Identify which cell holds the provided text, then report its (x, y) central coordinate. 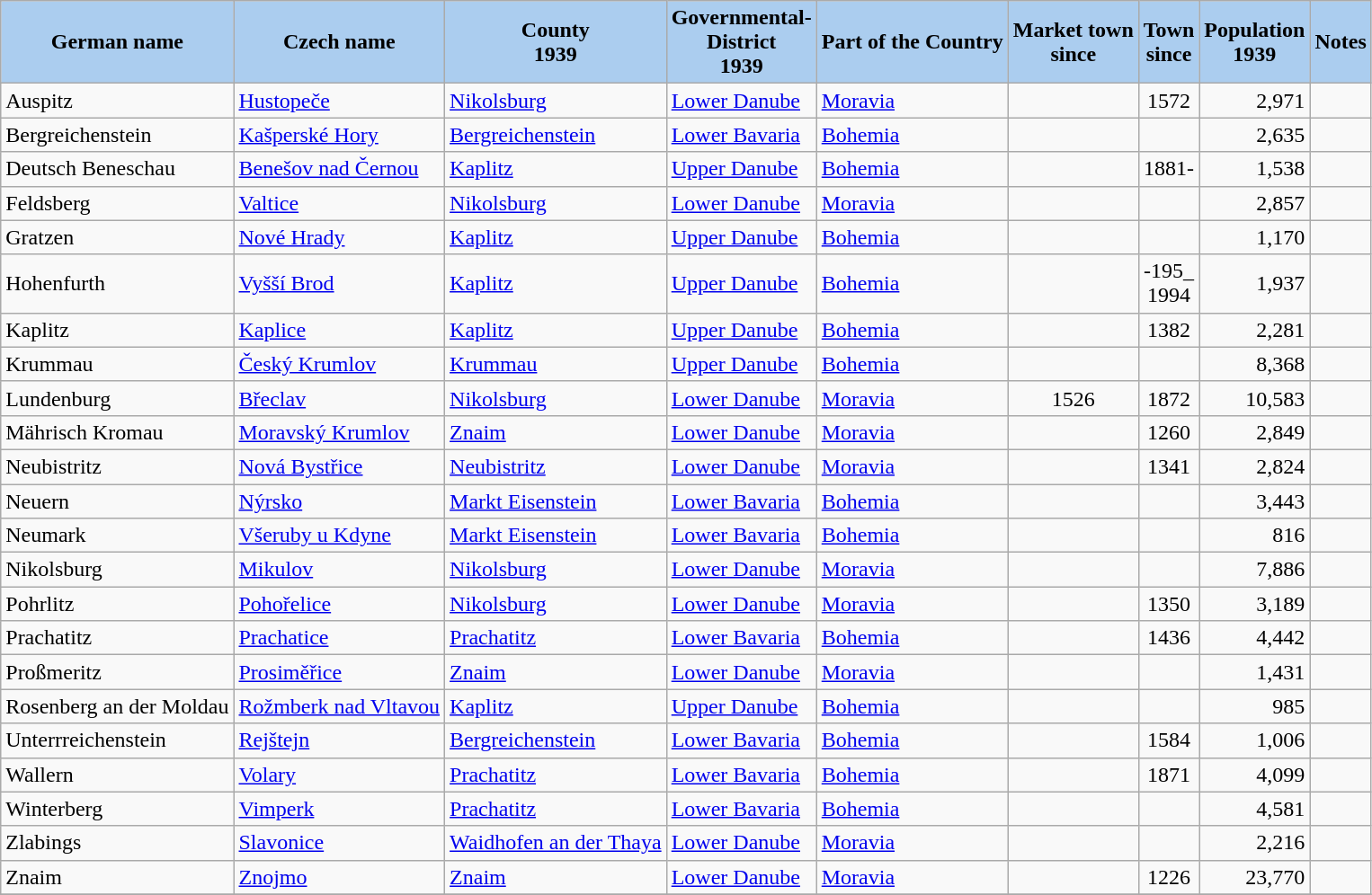
Winterberg (117, 809)
Unterrreichenstein (117, 740)
Český Krumlov (340, 364)
Nové Hrady (340, 237)
2,857 (1255, 203)
Slavonice (340, 843)
1872 (1169, 398)
Břeclav (340, 398)
Rosenberg an der Moldau (117, 706)
Town since (1169, 42)
German name (117, 42)
1,538 (1255, 169)
2,849 (1255, 432)
County1939 (556, 42)
Prosiměřice (340, 672)
-195_1994 (1169, 284)
Vimperk (340, 809)
Valtice (340, 203)
Part of the Country (912, 42)
Market townsince (1074, 42)
Hustopeče (340, 101)
Moravský Krumlov (340, 432)
Nová Bystřice (340, 466)
Deutsch Beneschau (117, 169)
4,442 (1255, 638)
2,281 (1255, 330)
Vyšší Brod (340, 284)
Proßmeritz (117, 672)
Zlabings (117, 843)
Rožmberk nad Vltavou (340, 706)
2,824 (1255, 466)
1,170 (1255, 237)
4,099 (1255, 775)
1260 (1169, 432)
Kaplice (340, 330)
Benešov nad Černou (340, 169)
Neuern (117, 501)
1881- (1169, 169)
Pohořelice (340, 604)
3,189 (1255, 604)
Znojmo (340, 877)
1572 (1169, 101)
1584 (1169, 740)
Lundenburg (117, 398)
816 (1255, 536)
1341 (1169, 466)
Mikulov (340, 570)
Population1939 (1255, 42)
Hohenfurth (117, 284)
1,006 (1255, 740)
Volary (340, 775)
Auspitz (117, 101)
1,937 (1255, 284)
Neumark (117, 536)
1526 (1074, 398)
Prachatice (340, 638)
1871 (1169, 775)
23,770 (1255, 877)
10,583 (1255, 398)
Wallern (117, 775)
2,216 (1255, 843)
985 (1255, 706)
Kašperské Hory (340, 135)
Notes (1341, 42)
Všeruby u Kdyne (340, 536)
Pohrlitz (117, 604)
1,431 (1255, 672)
Waidhofen an der Thaya (556, 843)
1226 (1169, 877)
1350 (1169, 604)
Feldsberg (117, 203)
Czech name (340, 42)
Nýrsko (340, 501)
1436 (1169, 638)
4,581 (1255, 809)
7,886 (1255, 570)
2,971 (1255, 101)
2,635 (1255, 135)
8,368 (1255, 364)
Mährisch Kromau (117, 432)
Rejštejn (340, 740)
Governmental-District 1939 (741, 42)
Gratzen (117, 237)
1382 (1169, 330)
3,443 (1255, 501)
